Capture the cell that displays the provided text and extract its (X, Y) central coordinate. 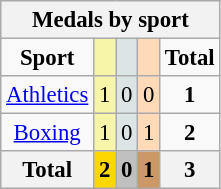
Athletics (48, 95)
Medals by sport (110, 20)
Sport (48, 58)
Boxing (48, 133)
3 (190, 170)
